Pinpoint the cell where the given text exists, returning its (x, y) midpoint coordinate. 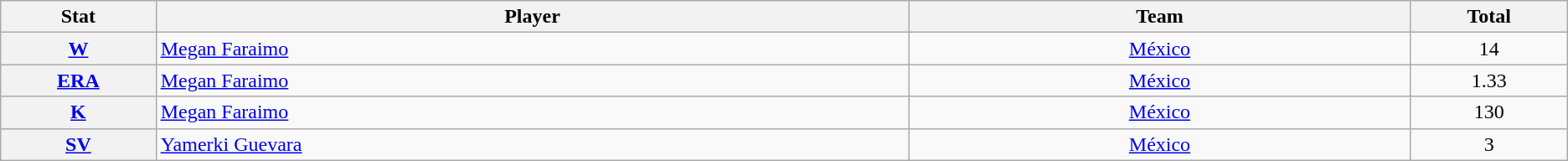
Player (533, 17)
ERA (79, 80)
K (79, 112)
130 (1489, 112)
Yamerki Guevara (533, 144)
W (79, 49)
3 (1489, 144)
Stat (79, 17)
Team (1159, 17)
SV (79, 144)
1.33 (1489, 80)
14 (1489, 49)
Total (1489, 17)
